Extract the (x, y) coordinate from the center of the cell holding the provided text.  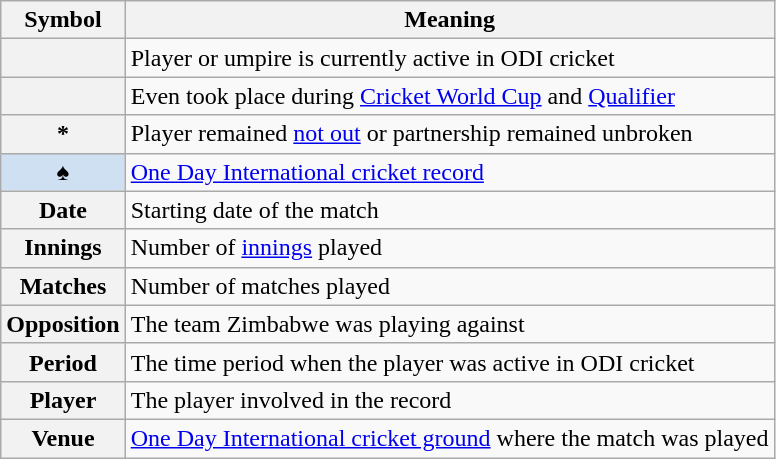
Player (63, 400)
The time period when the player was active in ODI cricket (450, 362)
Meaning (450, 20)
Starting date of the match (450, 210)
Even took place during Cricket World Cup and Qualifier (450, 96)
Number of matches played (450, 286)
The team Zimbabwe was playing against (450, 324)
The player involved in the record (450, 400)
Period (63, 362)
Date (63, 210)
Symbol (63, 20)
Opposition (63, 324)
Number of innings played (450, 248)
One Day International cricket ground where the match was played (450, 438)
* (63, 134)
Player remained not out or partnership remained unbroken (450, 134)
Player or umpire is currently active in ODI cricket (450, 58)
One Day International cricket record (450, 172)
Venue (63, 438)
♠ (63, 172)
Matches (63, 286)
Innings (63, 248)
